Find where the given text appears and provide that cell's center as [x, y] coordinate. 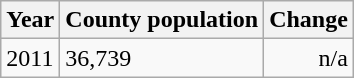
County population [162, 20]
Year [30, 20]
36,739 [162, 58]
2011 [30, 58]
Change [309, 20]
n/a [309, 58]
